Search for the cell housing the specified text and yield its [x, y] center coordinate. 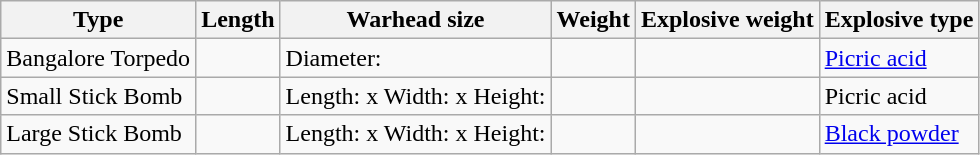
Warhead size [416, 20]
Type [98, 20]
Small Stick Bomb [98, 96]
Weight [593, 20]
Diameter: [416, 58]
Explosive weight [727, 20]
Explosive type [899, 20]
Large Stick Bomb [98, 134]
Length [238, 20]
Bangalore Torpedo [98, 58]
Black powder [899, 134]
